From the cell containing the given text, extract its center point as (X, Y) coordinate. 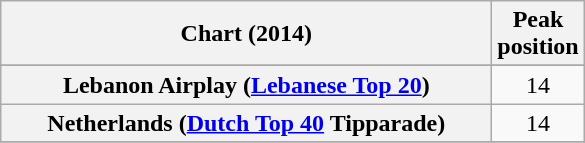
Netherlands (Dutch Top 40 Tipparade) (246, 123)
Chart (2014) (246, 34)
Lebanon Airplay (Lebanese Top 20) (246, 85)
Peakposition (538, 34)
